Identify which cell holds the provided text, then report its [X, Y] central coordinate. 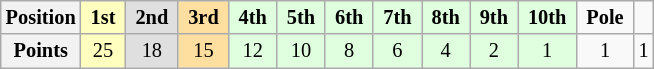
1st [104, 17]
8 [349, 51]
9th [494, 17]
2 [494, 51]
2nd [152, 17]
3rd [203, 17]
8th [446, 17]
7th [397, 17]
Position [41, 17]
10 [301, 51]
18 [152, 51]
15 [203, 51]
25 [104, 51]
Pole [604, 17]
4 [446, 51]
5th [301, 17]
Points [41, 51]
4th [253, 17]
6th [349, 17]
10th [547, 17]
6 [397, 51]
12 [253, 51]
